Identify which cell holds the provided text, then report its [X, Y] central coordinate. 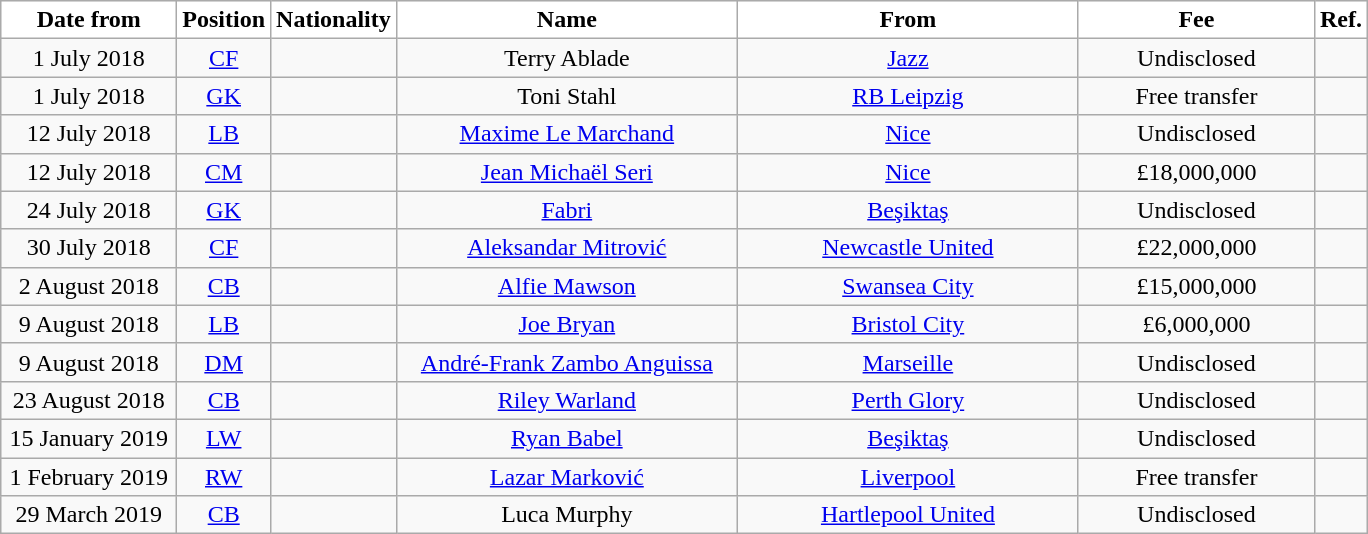
Bristol City [908, 324]
Marseille [908, 362]
Newcastle United [908, 248]
CM [224, 172]
Ref. [1340, 20]
15 January 2019 [89, 438]
‌‌‌‌£18,000,000 [1196, 172]
Luca Murphy [566, 515]
23 August 2018 [89, 400]
Terry Ablade [566, 58]
Jean Michaël Seri [566, 172]
29 March 2019 [89, 515]
Position [224, 20]
Maxime Le Marchand [566, 134]
Fee [1196, 20]
1 February 2019 [89, 477]
£6,000,000 [1196, 324]
Lazar Marković [566, 477]
Date from [89, 20]
Toni Stahl [566, 96]
Name [566, 20]
Fabri [566, 210]
Aleksandar Mitrović [566, 248]
André-Frank Zambo Anguissa [566, 362]
RW [224, 477]
Perth Glory [908, 400]
Riley Warland [566, 400]
Jazz [908, 58]
DM [224, 362]
£22,000,000 [1196, 248]
From [908, 20]
LW [224, 438]
Hartlepool United [908, 515]
RB Leipzig [908, 96]
Joe Bryan [566, 324]
Alfie Mawson [566, 286]
Liverpool [908, 477]
Ryan Babel [566, 438]
£15,000,000 [1196, 286]
Nationality [334, 20]
Swansea City [908, 286]
30 July 2018 [89, 248]
2 August 2018 [89, 286]
24 July 2018 [89, 210]
